Scan for the cell matching the given text and deliver its (X, Y) coordinate at center. 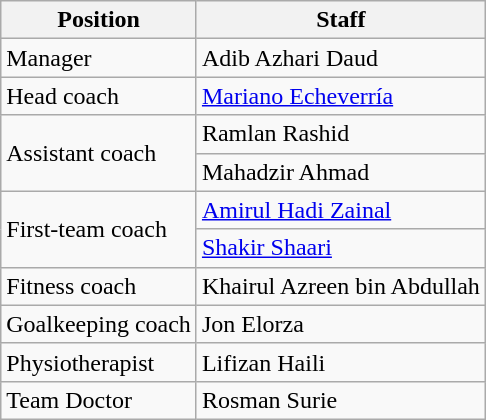
Amirul Hadi Zainal (340, 210)
Jon Elorza (340, 324)
Lifizan Haili (340, 362)
First-team coach (99, 229)
Head coach (99, 96)
Ramlan Rashid (340, 134)
Adib Azhari Daud (340, 58)
Staff (340, 20)
Manager (99, 58)
Mariano Echeverría (340, 96)
Team Doctor (99, 400)
Mahadzir Ahmad (340, 172)
Physiotherapist (99, 362)
Fitness coach (99, 286)
Assistant coach (99, 153)
Rosman Surie (340, 400)
Khairul Azreen bin Abdullah (340, 286)
Position (99, 20)
Goalkeeping coach (99, 324)
Shakir Shaari (340, 248)
